Find where the given text appears and provide that cell's center as (X, Y) coordinate. 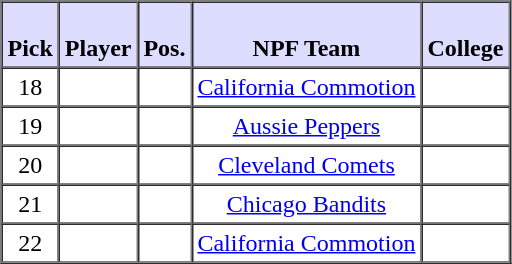
Pos. (164, 35)
Cleveland Comets (306, 166)
College (465, 35)
19 (30, 126)
Chicago Bandits (306, 204)
20 (30, 166)
Aussie Peppers (306, 126)
Player (98, 35)
Pick (30, 35)
22 (30, 244)
NPF Team (306, 35)
18 (30, 88)
21 (30, 204)
